Provide the [X, Y] coordinate of the cell's center where the given text is located.  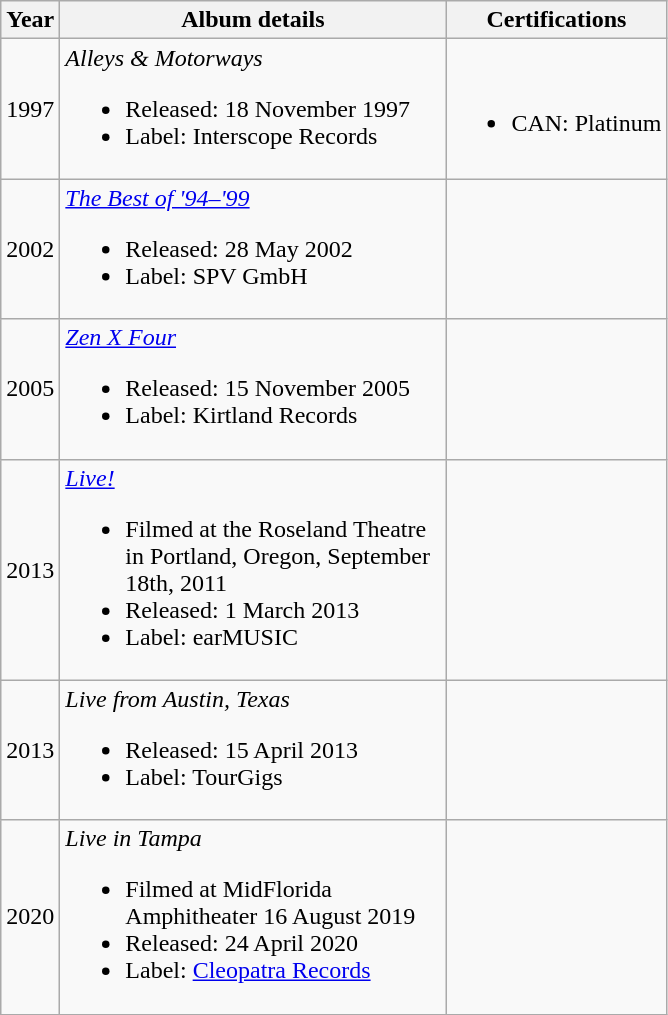
Year [30, 20]
2005 [30, 389]
2002 [30, 249]
Alleys & MotorwaysReleased: 18 November 1997Label: Interscope Records [253, 109]
1997 [30, 109]
Live!Filmed at the Roseland Theatre in Portland, Oregon, September 18th, 2011Released: 1 March 2013Label: earMUSIC [253, 570]
Live in TampaFilmed at MidFlorida Amphitheater 16 August 2019Released: 24 April 2020Label: Cleopatra Records [253, 917]
Live from Austin, TexasReleased: 15 April 2013Label: TourGigs [253, 750]
Zen X FourReleased: 15 November 2005Label: Kirtland Records [253, 389]
The Best of '94–'99Released: 28 May 2002Label: SPV GmbH [253, 249]
Album details [253, 20]
Certifications [556, 20]
CAN: Platinum [556, 109]
2020 [30, 917]
